Find where the given text appears and provide that cell's center as [x, y] coordinate. 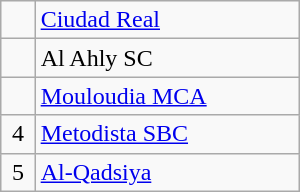
Ciudad Real [167, 20]
Metodista SBC [167, 134]
Al-Qadsiya [167, 172]
Al Ahly SC [167, 58]
5 [18, 172]
Mouloudia MCA [167, 96]
4 [18, 134]
